Pinpoint the cell where the given text exists, returning its [X, Y] midpoint coordinate. 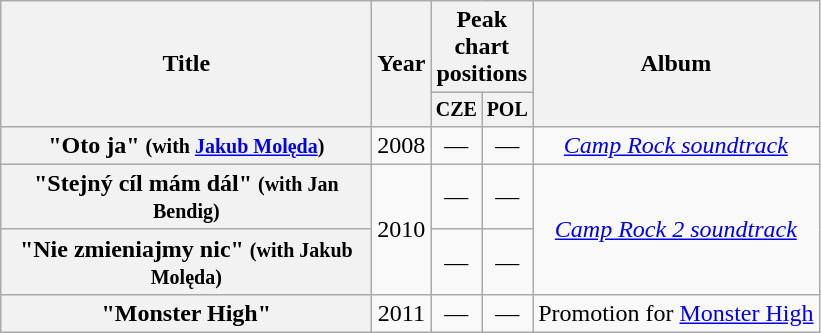
Promotion for Monster High [676, 313]
"Nie zmieniajmy nic" (with Jakub Molęda) [186, 262]
Year [402, 64]
"Stejný cíl mám dál" (with Jan Bendig) [186, 196]
2010 [402, 229]
Title [186, 64]
"Oto ja" (with Jakub Molęda) [186, 145]
"Monster High" [186, 313]
2011 [402, 313]
2008 [402, 145]
CZE [456, 110]
Camp Rock 2 soundtrack [676, 229]
Camp Rock soundtrack [676, 145]
POL [508, 110]
Peak chart positions [482, 47]
Album [676, 64]
